Extract the (x, y) coordinate from the center of the cell holding the provided text.  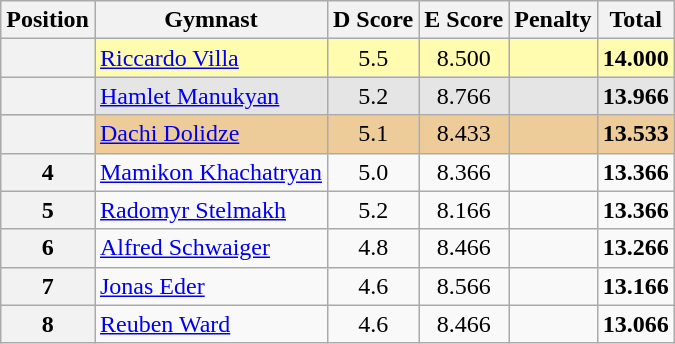
13.166 (636, 286)
7 (48, 286)
8 (48, 324)
8.433 (464, 134)
Total (636, 20)
13.966 (636, 96)
4.8 (372, 248)
5.0 (372, 172)
Jonas Eder (210, 286)
Position (48, 20)
6 (48, 248)
Gymnast (210, 20)
8.166 (464, 210)
5 (48, 210)
Reuben Ward (210, 324)
Radomyr Stelmakh (210, 210)
Mamikon Khachatryan (210, 172)
Dachi Dolidze (210, 134)
5.5 (372, 58)
Penalty (553, 20)
8.500 (464, 58)
13.066 (636, 324)
D Score (372, 20)
5.1 (372, 134)
Riccardo Villa (210, 58)
8.566 (464, 286)
Hamlet Manukyan (210, 96)
8.366 (464, 172)
E Score (464, 20)
13.266 (636, 248)
4 (48, 172)
Alfred Schwaiger (210, 248)
14.000 (636, 58)
13.533 (636, 134)
8.766 (464, 96)
